Find where the given text appears and provide that cell's center as (X, Y) coordinate. 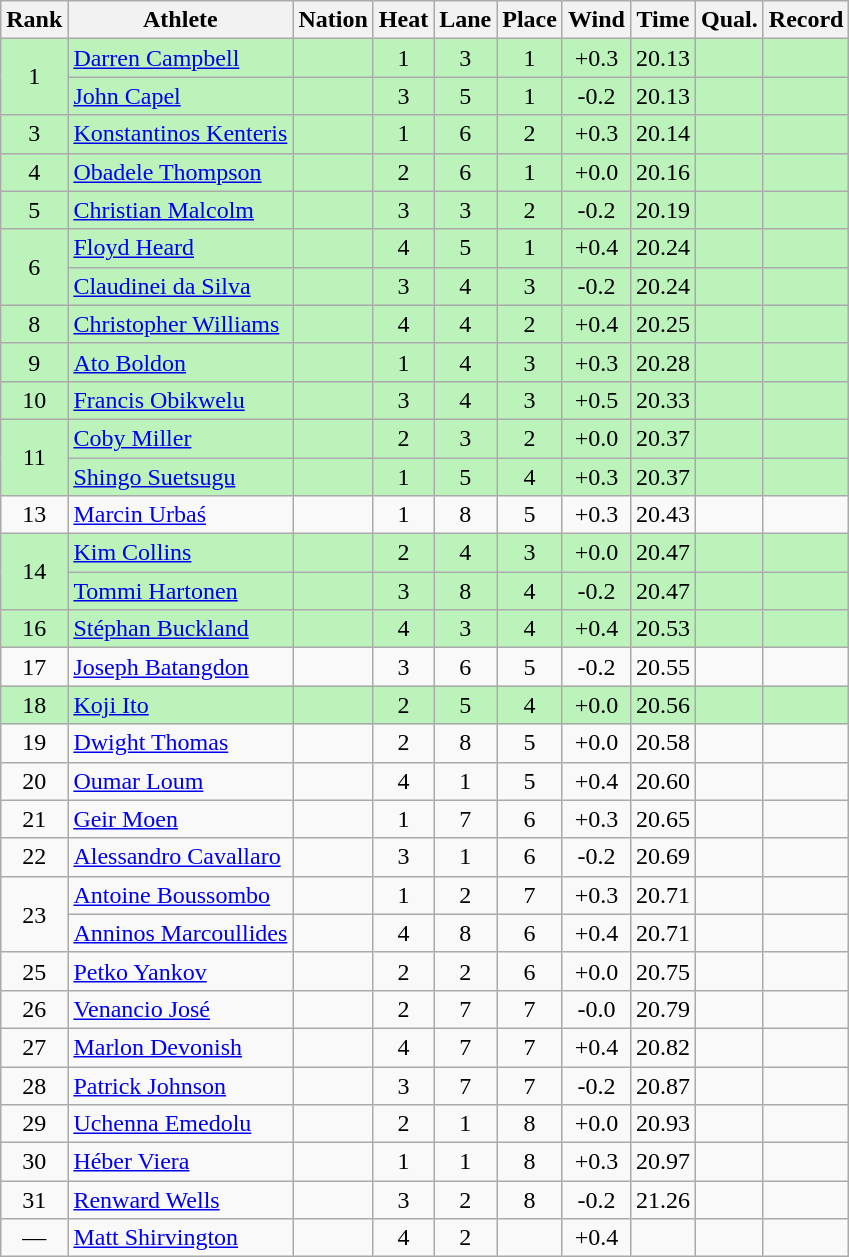
20.56 (662, 705)
Uchenna Emedolu (180, 1124)
20.16 (662, 172)
20.14 (662, 134)
20.19 (662, 210)
20.69 (662, 857)
9 (34, 362)
20.25 (662, 324)
Darren Campbell (180, 58)
Venancio José (180, 1009)
Ato Boldon (180, 362)
Shingo Suetsugu (180, 477)
11 (34, 457)
31 (34, 1200)
20.79 (662, 1009)
Qual. (730, 20)
Francis Obikwelu (180, 400)
Koji Ito (180, 705)
John Capel (180, 96)
Anninos Marcoullides (180, 933)
Dwight Thomas (180, 743)
20.55 (662, 667)
Lane (466, 20)
20.82 (662, 1047)
30 (34, 1162)
Antoine Boussombo (180, 895)
Patrick Johnson (180, 1085)
20.65 (662, 819)
28 (34, 1085)
Matt Shirvington (180, 1238)
29 (34, 1124)
21 (34, 819)
20.33 (662, 400)
20.28 (662, 362)
20 (34, 781)
Record (806, 20)
Héber Viera (180, 1162)
Nation (333, 20)
17 (34, 667)
Renward Wells (180, 1200)
13 (34, 515)
Alessandro Cavallaro (180, 857)
Heat (403, 20)
Rank (34, 20)
Marlon Devonish (180, 1047)
Tommi Hartonen (180, 591)
10 (34, 400)
Obadele Thompson (180, 172)
18 (34, 705)
22 (34, 857)
20.75 (662, 971)
Wind (596, 20)
Geir Moen (180, 819)
Marcin Urbaś (180, 515)
19 (34, 743)
20.93 (662, 1124)
14 (34, 572)
Time (662, 20)
Coby Miller (180, 438)
27 (34, 1047)
Kim Collins (180, 553)
20.58 (662, 743)
21.26 (662, 1200)
Place (530, 20)
20.43 (662, 515)
Athlete (180, 20)
20.87 (662, 1085)
Christopher Williams (180, 324)
-0.0 (596, 1009)
20.53 (662, 629)
16 (34, 629)
Petko Yankov (180, 971)
23 (34, 914)
Konstantinos Kenteris (180, 134)
20.97 (662, 1162)
26 (34, 1009)
Claudinei da Silva (180, 286)
— (34, 1238)
Floyd Heard (180, 248)
+0.5 (596, 400)
Oumar Loum (180, 781)
Stéphan Buckland (180, 629)
Joseph Batangdon (180, 667)
20.60 (662, 781)
Christian Malcolm (180, 210)
25 (34, 971)
